Determine the (x, y) coordinate at the center of the cell enclosing the given text.  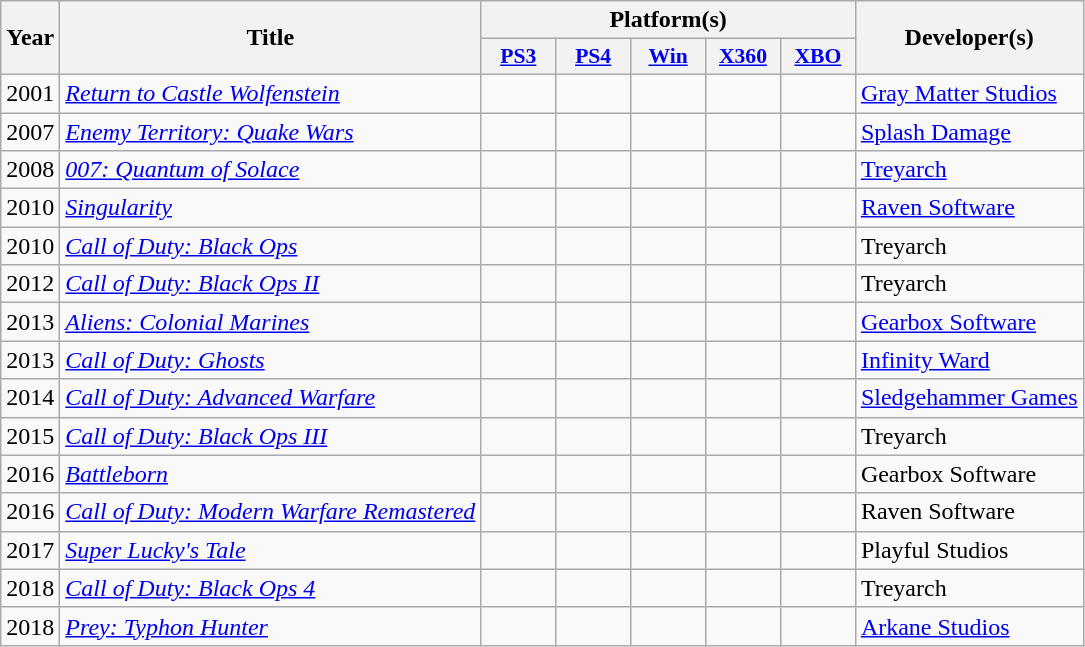
Sledgehammer Games (969, 398)
Aliens: Colonial Marines (270, 322)
2007 (30, 131)
2017 (30, 550)
Prey: Typhon Hunter (270, 626)
Year (30, 38)
Splash Damage (969, 131)
2014 (30, 398)
2015 (30, 436)
XBO (818, 57)
X360 (744, 57)
Developer(s) (969, 38)
Return to Castle Wolfenstein (270, 93)
007: Quantum of Solace (270, 170)
PS3 (518, 57)
Singularity (270, 208)
Call of Duty: Ghosts (270, 360)
2012 (30, 284)
Infinity Ward (969, 360)
Gray Matter Studios (969, 93)
2008 (30, 170)
Call of Duty: Modern Warfare Remastered (270, 512)
Win (668, 57)
Battleborn (270, 474)
PS4 (594, 57)
Enemy Territory: Quake Wars (270, 131)
Call of Duty: Black Ops III (270, 436)
Super Lucky's Tale (270, 550)
Call of Duty: Black Ops 4 (270, 588)
Call of Duty: Advanced Warfare (270, 398)
Playful Studios (969, 550)
Platform(s) (668, 20)
Arkane Studios (969, 626)
Call of Duty: Black Ops (270, 246)
Call of Duty: Black Ops II (270, 284)
2001 (30, 93)
Title (270, 38)
